Return (X, Y) of the center of cell containing provided text 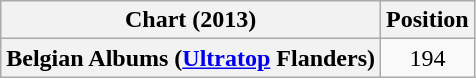
Position (428, 20)
Belgian Albums (Ultratop Flanders) (191, 58)
Chart (2013) (191, 20)
194 (428, 58)
